Search for the cell housing the specified text and yield its [x, y] center coordinate. 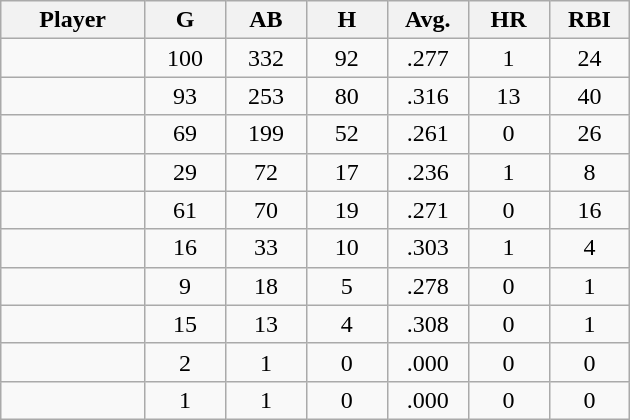
29 [186, 172]
.303 [428, 248]
H [346, 20]
.278 [428, 286]
93 [186, 96]
18 [266, 286]
80 [346, 96]
253 [266, 96]
G [186, 20]
19 [346, 210]
HR [508, 20]
.261 [428, 134]
8 [590, 172]
26 [590, 134]
33 [266, 248]
199 [266, 134]
92 [346, 58]
72 [266, 172]
52 [346, 134]
61 [186, 210]
Player [73, 20]
24 [590, 58]
AB [266, 20]
.271 [428, 210]
.308 [428, 324]
70 [266, 210]
40 [590, 96]
2 [186, 362]
.277 [428, 58]
9 [186, 286]
.236 [428, 172]
69 [186, 134]
332 [266, 58]
RBI [590, 20]
15 [186, 324]
Avg. [428, 20]
100 [186, 58]
17 [346, 172]
5 [346, 286]
10 [346, 248]
.316 [428, 96]
